For the text-containing cell, return its midpoint in (x, y) coordinate format. 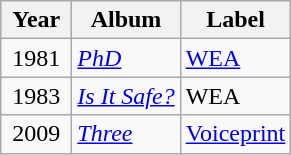
PhD (126, 58)
Voiceprint (236, 134)
Album (126, 20)
2009 (36, 134)
1981 (36, 58)
Three (126, 134)
1983 (36, 96)
Label (236, 20)
Is It Safe? (126, 96)
Year (36, 20)
